Output the [X, Y] coordinate of the center of the cell containing the given text.  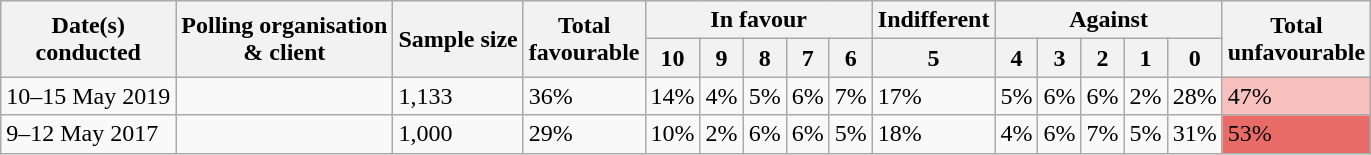
31% [1194, 134]
Totalunfavourable [1296, 39]
47% [1296, 96]
9–12 May 2017 [88, 134]
6 [850, 58]
1 [1146, 58]
Indifferent [934, 20]
17% [934, 96]
10 [672, 58]
0 [1194, 58]
Sample size [458, 39]
53% [1296, 134]
1,133 [458, 96]
Polling organisation& client [284, 39]
28% [1194, 96]
36% [584, 96]
5 [934, 58]
Totalfavourable [584, 39]
10–15 May 2019 [88, 96]
4 [1016, 58]
9 [722, 58]
14% [672, 96]
3 [1060, 58]
In favour [758, 20]
10% [672, 134]
18% [934, 134]
Date(s) conducted [88, 39]
Against [1108, 20]
2 [1102, 58]
7 [808, 58]
29% [584, 134]
1,000 [458, 134]
8 [764, 58]
